Identify which cell holds the provided text, then report its (X, Y) central coordinate. 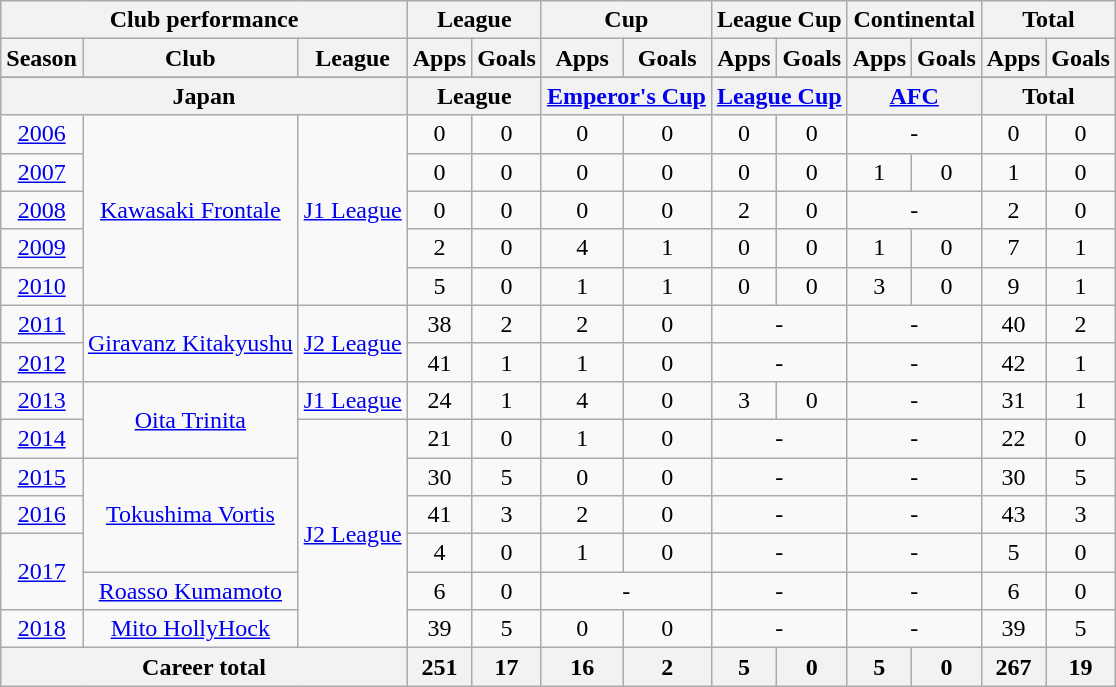
2013 (42, 400)
Mito HollyHock (190, 629)
Roasso Kumamoto (190, 591)
9 (1013, 286)
24 (439, 400)
2012 (42, 362)
31 (1013, 400)
Cup (626, 20)
Club (190, 58)
42 (1013, 362)
2017 (42, 572)
Season (42, 58)
Club performance (204, 20)
21 (439, 438)
2009 (42, 248)
19 (1081, 667)
16 (582, 667)
2010 (42, 286)
2006 (42, 134)
40 (1013, 324)
2014 (42, 438)
17 (507, 667)
Continental (914, 20)
2015 (42, 477)
43 (1013, 515)
2016 (42, 515)
Tokushima Vortis (190, 515)
AFC (914, 96)
Oita Trinita (190, 419)
Japan (204, 96)
2007 (42, 172)
2008 (42, 210)
Giravanz Kitakyushu (190, 343)
38 (439, 324)
7 (1013, 248)
2011 (42, 324)
22 (1013, 438)
251 (439, 667)
Career total (204, 667)
Emperor's Cup (626, 96)
Kawasaki Frontale (190, 210)
267 (1013, 667)
2018 (42, 629)
